Output the (x, y) coordinate of the center of the cell containing the given text.  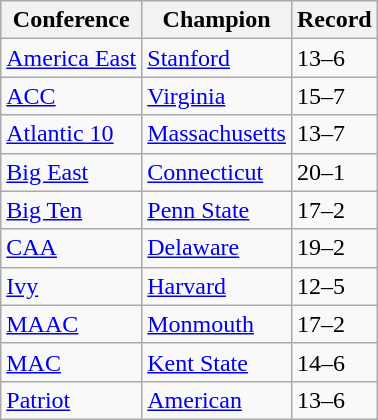
Record (334, 20)
19–2 (334, 248)
Monmouth (217, 324)
American (217, 400)
Delaware (217, 248)
Kent State (217, 362)
Virginia (217, 96)
20–1 (334, 172)
Patriot (72, 400)
Conference (72, 20)
Harvard (217, 286)
America East (72, 58)
MAAC (72, 324)
Stanford (217, 58)
Ivy (72, 286)
Big East (72, 172)
14–6 (334, 362)
Atlantic 10 (72, 134)
MAC (72, 362)
Champion (217, 20)
15–7 (334, 96)
12–5 (334, 286)
Connecticut (217, 172)
Penn State (217, 210)
Massachusetts (217, 134)
CAA (72, 248)
13–7 (334, 134)
Big Ten (72, 210)
ACC (72, 96)
